Scan for the cell matching the given text and deliver its (x, y) coordinate at center. 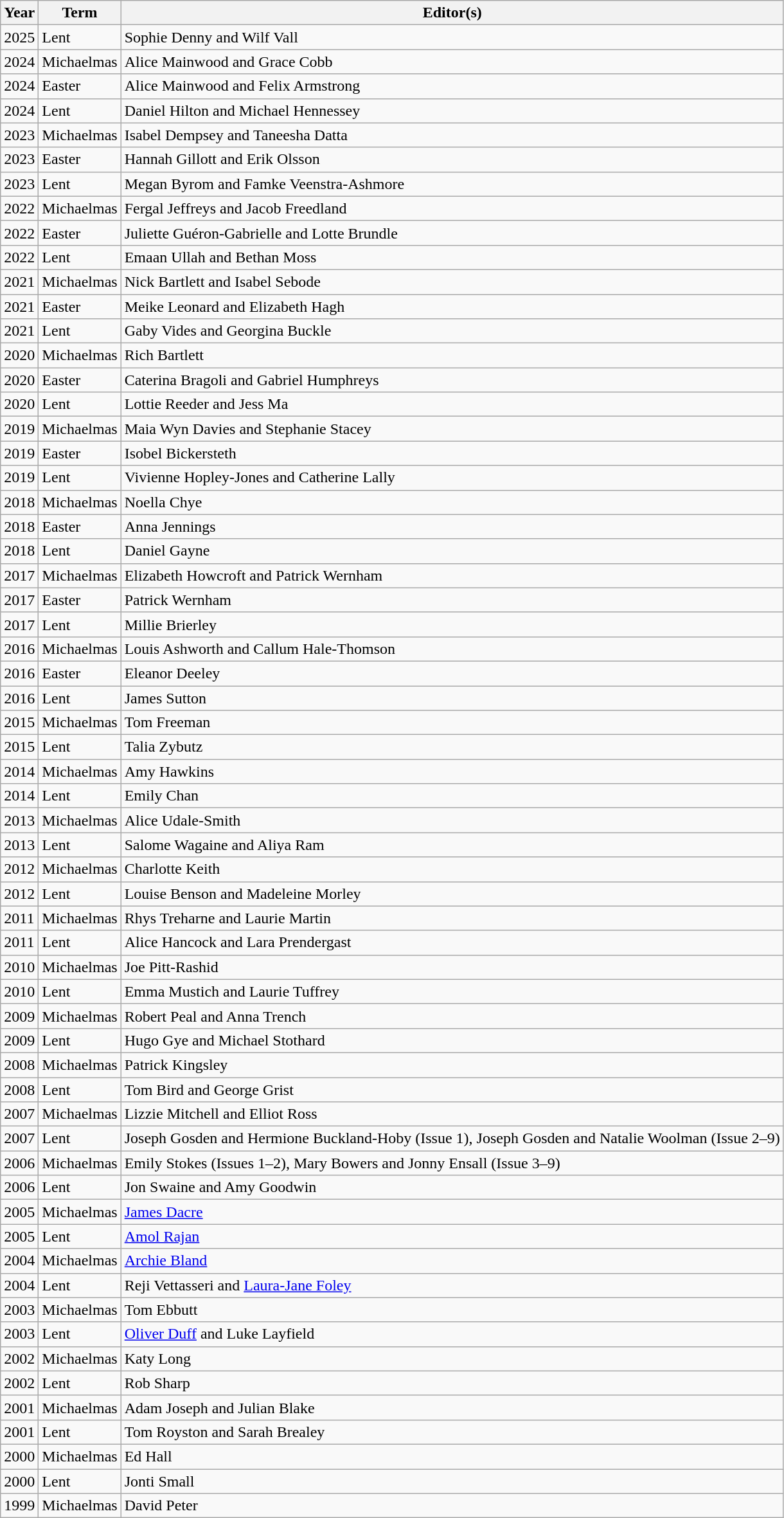
James Sutton (452, 698)
Tom Royston and Sarah Brealey (452, 1432)
Joseph Gosden and Hermione Buckland-Hoby (Issue 1), Joseph Gosden and Natalie Woolman (Issue 2–9) (452, 1139)
Anna Jennings (452, 527)
Alice Mainwood and Felix Armstrong (452, 86)
Millie Brierley (452, 624)
1999 (19, 1506)
Rich Bartlett (452, 356)
Lizzie Mitchell and Elliot Ross (452, 1114)
Rob Sharp (452, 1383)
Vivienne Hopley-Jones and Catherine Lally (452, 478)
2025 (19, 37)
Hannah Gillott and Erik Olsson (452, 159)
Jon Swaine and Amy Goodwin (452, 1188)
Adam Joseph and Julian Blake (452, 1407)
Eleanor Deeley (452, 673)
Robert Peal and Anna Trench (452, 1016)
Isobel Bickersteth (452, 453)
Gaby Vides and Georgina Buckle (452, 331)
Rhys Treharne and Laurie Martin (452, 918)
Juliette Guéron-Gabrielle and Lotte Brundle (452, 233)
Emily Chan (452, 796)
Emaan Ullah and Bethan Moss (452, 257)
Patrick Wernham (452, 600)
Maia Wyn Davies and Stephanie Stacey (452, 429)
Megan Byrom and Famke Veenstra-Ashmore (452, 184)
Caterina Bragoli and Gabriel Humphreys (452, 380)
Lottie Reeder and Jess Ma (452, 404)
Nick Bartlett and Isabel Sebode (452, 282)
Amy Hawkins (452, 772)
Tom Bird and George Grist (452, 1090)
Joe Pitt-Rashid (452, 967)
Noella Chye (452, 502)
Katy Long (452, 1359)
Reji Vettasseri and Laura-Jane Foley (452, 1285)
Fergal Jeffreys and Jacob Freedland (452, 208)
Isabel Dempsey and Taneesha Datta (452, 135)
Jonti Small (452, 1481)
Emma Mustich and Laurie Tuffrey (452, 991)
Alice Udale-Smith (452, 820)
Oliver Duff and Luke Layfield (452, 1334)
Tom Freeman (452, 723)
Daniel Hilton and Michael Hennessey (452, 111)
Louis Ashworth and Callum Hale-Thomson (452, 649)
Archie Bland (452, 1261)
Tom Ebbutt (452, 1310)
Sophie Denny and Wilf Vall (452, 37)
Louise Benson and Madeleine Morley (452, 894)
Hugo Gye and Michael Stothard (452, 1040)
Salome Wagaine and Aliya Ram (452, 845)
Patrick Kingsley (452, 1065)
Alice Hancock and Lara Prendergast (452, 943)
Ed Hall (452, 1456)
James Dacre (452, 1212)
Term (80, 13)
Emily Stokes (Issues 1–2), Mary Bowers and Jonny Ensall (Issue 3–9) (452, 1163)
Alice Mainwood and Grace Cobb (452, 62)
Daniel Gayne (452, 551)
Year (19, 13)
Talia Zybutz (452, 747)
Meike Leonard and Elizabeth Hagh (452, 307)
Editor(s) (452, 13)
David Peter (452, 1506)
Amol Rajan (452, 1236)
Charlotte Keith (452, 869)
Elizabeth Howcroft and Patrick Wernham (452, 575)
